Detect which cell encompasses the target text, then output its (X, Y) center coordinate. 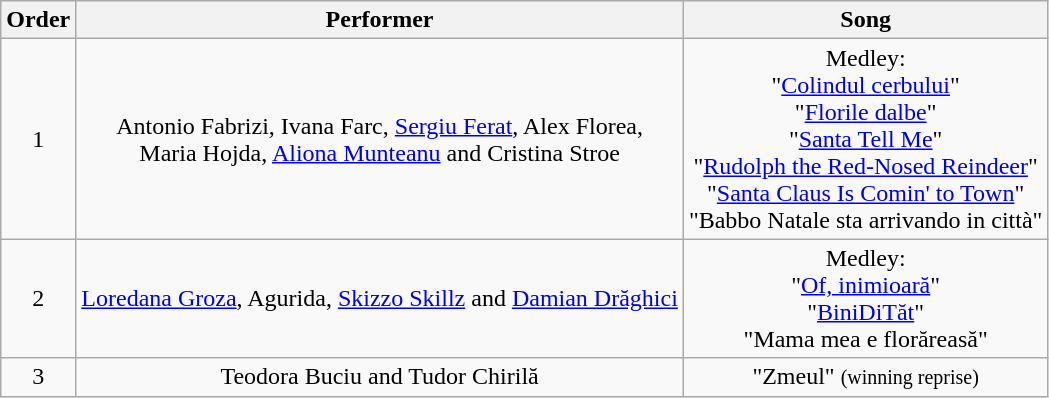
Loredana Groza, Agurida, Skizzo Skillz and Damian Drăghici (380, 298)
Song (866, 20)
Antonio Fabrizi, Ivana Farc, Sergiu Ferat, Alex Florea,Maria Hojda, Aliona Munteanu and Cristina Stroe (380, 139)
3 (38, 377)
"Zmeul" (winning reprise) (866, 377)
1 (38, 139)
Medley: "Of, inimioară" "BiniDiTăt" "Mama mea e florăreasă" (866, 298)
Order (38, 20)
Teodora Buciu and Tudor Chirilă (380, 377)
Performer (380, 20)
2 (38, 298)
